Detect which cell encompasses the target text, then output its [X, Y] center coordinate. 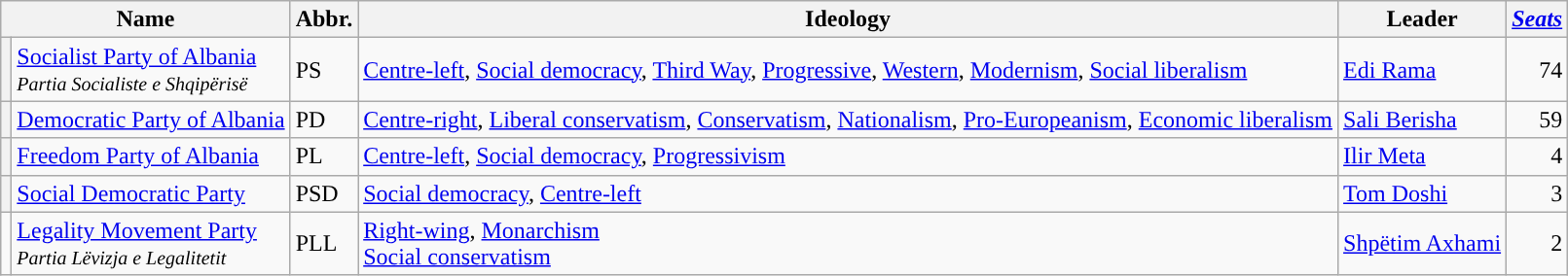
Democratic Party of Albania [151, 120]
Leader [1423, 19]
PLL [324, 243]
Centre-left, Social democracy, Third Way, Progressive, Western, Modernism, Social liberalism [849, 70]
59 [1538, 120]
3 [1538, 193]
Seats [1538, 19]
Social democracy, Centre-left [849, 193]
Ideology [849, 19]
Shpëtim Axhami [1423, 243]
Socialist Party of AlbaniaPartia Socialiste e Shqipërisë [151, 70]
Freedom Party of Albania [151, 156]
Centre-left, Social democracy, Progressivism [849, 156]
2 [1538, 243]
Abbr. [324, 19]
Right-wing, MonarchismSocial conservatism [849, 243]
PS [324, 70]
74 [1538, 70]
Sali Berisha [1423, 120]
4 [1538, 156]
Centre-right, Liberal conservatism, Conservatism, Nationalism, Pro-Europeanism, Economic liberalism [849, 120]
Social Democratic Party [151, 193]
PSD [324, 193]
Tom Doshi [1423, 193]
Legality Movement PartyPartia Lëvizja e Legalitetit [151, 243]
PL [324, 156]
PD [324, 120]
Edi Rama [1423, 70]
Name [146, 19]
Ilir Meta [1423, 156]
